Pinpoint the cell where the given text exists, returning its [X, Y] midpoint coordinate. 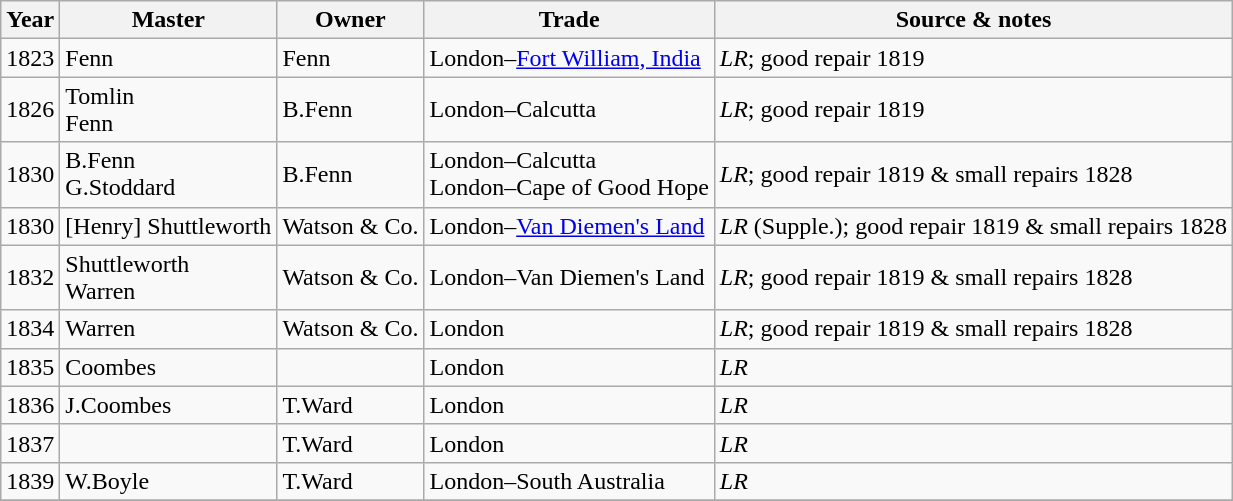
1823 [30, 58]
1836 [30, 405]
1835 [30, 367]
Owner [350, 20]
1826 [30, 110]
Master [168, 20]
London–South Australia [569, 481]
LR (Supple.); good repair 1819 & small repairs 1828 [973, 226]
[Henry] Shuttleworth [168, 226]
J.Coombes [168, 405]
1837 [30, 443]
London–Calcutta [569, 110]
1839 [30, 481]
B.FennG.Stoddard [168, 174]
W.Boyle [168, 481]
TomlinFenn [168, 110]
Warren [168, 329]
1834 [30, 329]
1832 [30, 278]
London–CalcuttaLondon–Cape of Good Hope [569, 174]
ShuttleworthWarren [168, 278]
Source & notes [973, 20]
Coombes [168, 367]
Year [30, 20]
Trade [569, 20]
London–Fort William, India [569, 58]
